Return the (x, y) coordinate for the center point of the cell that contains the specified text.  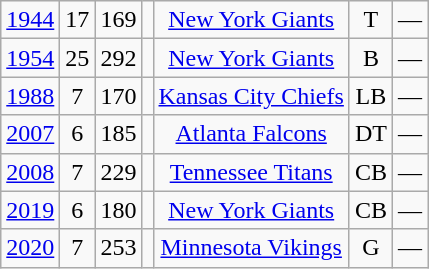
T (370, 20)
1988 (30, 96)
229 (118, 172)
2008 (30, 172)
Minnesota Vikings (251, 248)
1954 (30, 58)
LB (370, 96)
Tennessee Titans (251, 172)
DT (370, 134)
1944 (30, 20)
17 (78, 20)
Kansas City Chiefs (251, 96)
180 (118, 210)
292 (118, 58)
25 (78, 58)
G (370, 248)
2020 (30, 248)
169 (118, 20)
170 (118, 96)
B (370, 58)
2019 (30, 210)
Atlanta Falcons (251, 134)
253 (118, 248)
185 (118, 134)
2007 (30, 134)
